For the text-containing cell, return its midpoint in [x, y] coordinate format. 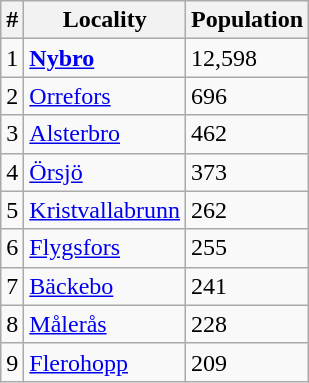
Bäckebo [105, 286]
241 [248, 286]
9 [12, 362]
# [12, 20]
Population [248, 20]
2 [12, 96]
Nybro [105, 58]
Orrefors [105, 96]
462 [248, 134]
4 [12, 172]
262 [248, 210]
3 [12, 134]
228 [248, 324]
255 [248, 248]
373 [248, 172]
Flerohopp [105, 362]
12,598 [248, 58]
5 [12, 210]
209 [248, 362]
Alsterbro [105, 134]
Locality [105, 20]
Kristvallabrunn [105, 210]
1 [12, 58]
Örsjö [105, 172]
Målerås [105, 324]
696 [248, 96]
8 [12, 324]
7 [12, 286]
6 [12, 248]
Flygsfors [105, 248]
